From the cell containing the given text, extract its center point as (x, y) coordinate. 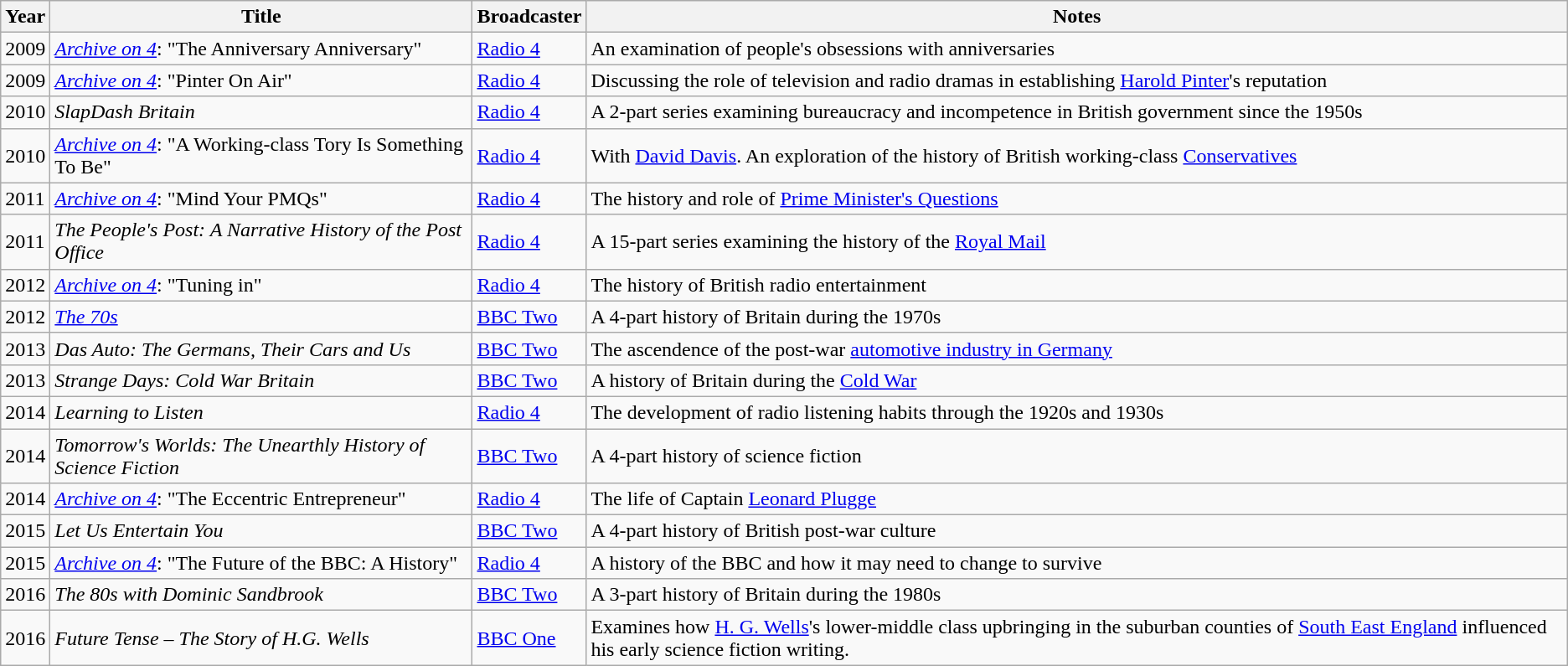
The history and role of Prime Minister's Questions (1077, 199)
An examination of people's obsessions with anniversaries (1077, 49)
A 4-part history of Britain during the 1970s (1077, 317)
BBC One (529, 638)
A history of Britain during the Cold War (1077, 380)
Archive on 4: "The Eccentric Entrepreneur" (261, 499)
Examines how H. G. Wells's lower-middle class upbringing in the suburban counties of South East England influenced his early science fiction writing. (1077, 638)
Archive on 4: "The Anniversary Anniversary" (261, 49)
Tomorrow's Worlds: The Unearthly History of Science Fiction (261, 456)
The People's Post: A Narrative History of the Post Office (261, 241)
Title (261, 17)
Archive on 4: "Pinter On Air" (261, 80)
Broadcaster (529, 17)
Notes (1077, 17)
The life of Captain Leonard Plugge (1077, 499)
A 2-part series examining bureaucracy and incompetence in British government since the 1950s (1077, 112)
Archive on 4: "Tuning in" (261, 285)
With David Davis. An exploration of the history of British working-class Conservatives (1077, 156)
Future Tense – The Story of H.G. Wells (261, 638)
A 15-part series examining the history of the Royal Mail (1077, 241)
Strange Days: Cold War Britain (261, 380)
SlapDash Britain (261, 112)
Year (25, 17)
A 4-part history of British post-war culture (1077, 531)
Let Us Entertain You (261, 531)
Archive on 4: "A Working-class Tory Is Something To Be" (261, 156)
A history of the BBC and how it may need to change to survive (1077, 563)
Discussing the role of television and radio dramas in establishing Harold Pinter's reputation (1077, 80)
Das Auto: The Germans, Their Cars and Us (261, 348)
Archive on 4: "The Future of the BBC: A History" (261, 563)
A 3-part history of Britain during the 1980s (1077, 595)
Archive on 4: "Mind Your PMQs" (261, 199)
The development of radio listening habits through the 1920s and 1930s (1077, 412)
A 4-part history of science fiction (1077, 456)
The ascendence of the post-war automotive industry in Germany (1077, 348)
The history of British radio entertainment (1077, 285)
The 80s with Dominic Sandbrook (261, 595)
The 70s (261, 317)
Learning to Listen (261, 412)
